Extract the [x, y] coordinate from the center of the cell holding the provided text.  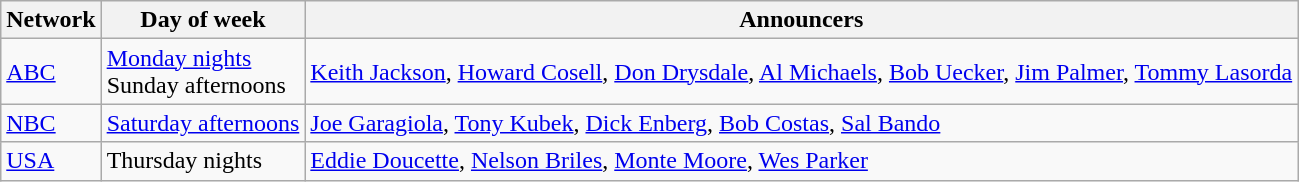
Joe Garagiola, Tony Kubek, Dick Enberg, Bob Costas, Sal Bando [802, 123]
Network [51, 20]
Keith Jackson, Howard Cosell, Don Drysdale, Al Michaels, Bob Uecker, Jim Palmer, Tommy Lasorda [802, 72]
Eddie Doucette, Nelson Briles, Monte Moore, Wes Parker [802, 161]
NBC [51, 123]
USA [51, 161]
Thursday nights [203, 161]
Announcers [802, 20]
ABC [51, 72]
Day of week [203, 20]
Saturday afternoons [203, 123]
Monday nightsSunday afternoons [203, 72]
